Search for the cell housing the specified text and yield its (X, Y) center coordinate. 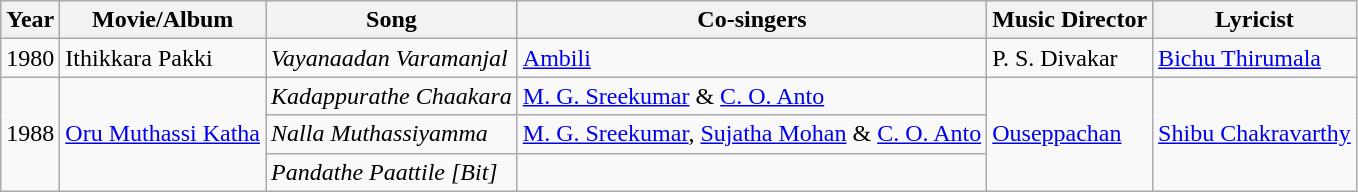
Pandathe Paattile [Bit] (392, 172)
Year (30, 20)
Ouseppachan (1070, 134)
Nalla Muthassiyamma (392, 134)
Oru Muthassi Katha (163, 134)
Shibu Chakravarthy (1255, 134)
1988 (30, 134)
1980 (30, 58)
P. S. Divakar (1070, 58)
Vayanaadan Varamanjal (392, 58)
M. G. Sreekumar, Sujatha Mohan & C. O. Anto (752, 134)
M. G. Sreekumar & C. O. Anto (752, 96)
Lyricist (1255, 20)
Music Director (1070, 20)
Ithikkara Pakki (163, 58)
Kadappurathe Chaakara (392, 96)
Ambili (752, 58)
Movie/Album (163, 20)
Bichu Thirumala (1255, 58)
Song (392, 20)
Co-singers (752, 20)
